Find where the given text appears and provide that cell's center as (x, y) coordinate. 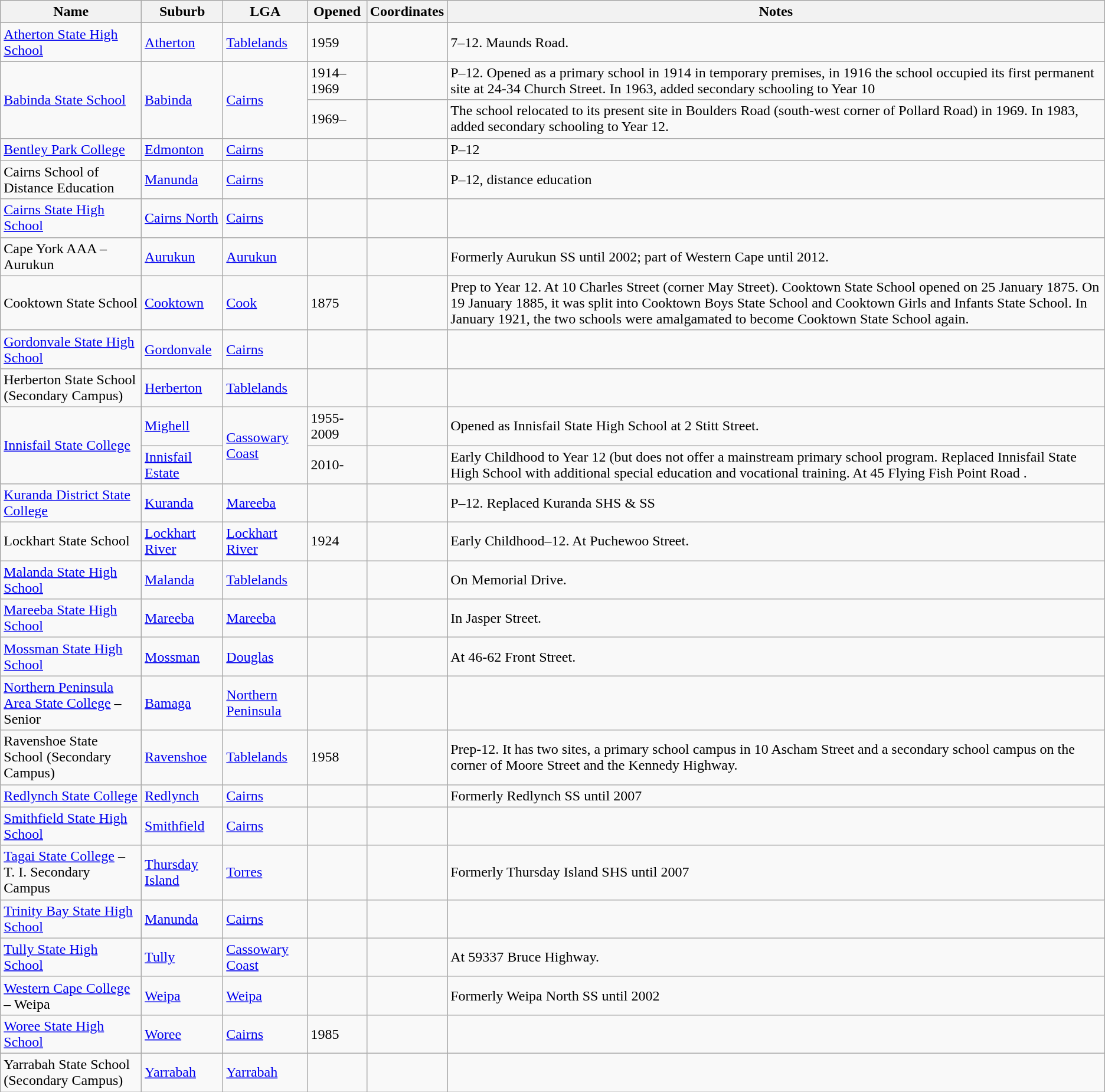
Cairns School of Distance Education (71, 179)
Ravenshoe (182, 757)
Kuranda (182, 503)
Name (71, 12)
Formerly Aurukun SS until 2002; part of Western Cape until 2012. (776, 256)
Opened as Innisfail State High School at 2 Stitt Street. (776, 426)
Redlynch State College (71, 796)
Woree (182, 1034)
Northern Peninsula (266, 703)
Atherton State High School (71, 42)
Cairns North (182, 218)
P–12 (776, 149)
Edmonton (182, 149)
1875 (337, 303)
Trinity Bay State High School (71, 918)
Tully (182, 957)
Northern Peninsula Area State College – Senior (71, 703)
1914–1969 (337, 80)
1959 (337, 42)
Woree State High School (71, 1034)
2010- (337, 464)
Lockhart State School (71, 542)
Gordonvale (182, 349)
1985 (337, 1034)
Cape York AAA – Aurukun (71, 256)
Opened (337, 12)
1955-2009 (337, 426)
1958 (337, 757)
Suburb (182, 12)
Mossman State High School (71, 656)
Malanda (182, 580)
At 46-62 Front Street. (776, 656)
Herberton (182, 387)
Bentley Park College (71, 149)
Ravenshoe State School (Secondary Campus) (71, 757)
The school relocated to its present site in Boulders Road (south-west corner of Pollard Road) in 1969. In 1983, added secondary schooling to Year 12. (776, 119)
Thursday Island (182, 872)
Western Cape College – Weipa (71, 995)
Smithfield (182, 826)
Cairns State High School (71, 218)
Early Childhood–12. At Puchewoo Street. (776, 542)
P–12. Replaced Kuranda SHS & SS (776, 503)
Bamaga (182, 703)
7–12. Maunds Road. (776, 42)
Coordinates (407, 12)
1924 (337, 542)
Mighell (182, 426)
Mossman (182, 656)
Innisfail State College (71, 445)
LGA (266, 12)
Cook (266, 303)
At 59337 Bruce Highway. (776, 957)
Formerly Thursday Island SHS until 2007 (776, 872)
Smithfield State High School (71, 826)
Innisfail Estate (182, 464)
On Memorial Drive. (776, 580)
Cooktown State School (71, 303)
Babinda State School (71, 100)
Tagai State College – T. I. Secondary Campus (71, 872)
Tully State High School (71, 957)
Douglas (266, 656)
Formerly Redlynch SS until 2007 (776, 796)
Yarrabah State School (Secondary Campus) (71, 1072)
Redlynch (182, 796)
P–12, distance education (776, 179)
Gordonvale State High School (71, 349)
Babinda (182, 100)
In Jasper Street. (776, 619)
Cooktown (182, 303)
Mareeba State High School (71, 619)
Herberton State School (Secondary Campus) (71, 387)
Malanda State High School (71, 580)
Notes (776, 12)
Atherton (182, 42)
Kuranda District State College (71, 503)
Formerly Weipa North SS until 2002 (776, 995)
Torres (266, 872)
1969– (337, 119)
